Identify which cell holds the provided text, then report its (X, Y) central coordinate. 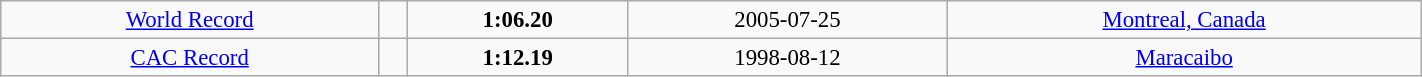
Maracaibo (1184, 58)
1:06.20 (518, 20)
2005-07-25 (788, 20)
World Record (190, 20)
1:12.19 (518, 58)
Montreal, Canada (1184, 20)
1998-08-12 (788, 58)
CAC Record (190, 58)
